Determine the [x, y] coordinate at the center of the cell enclosing the given text.  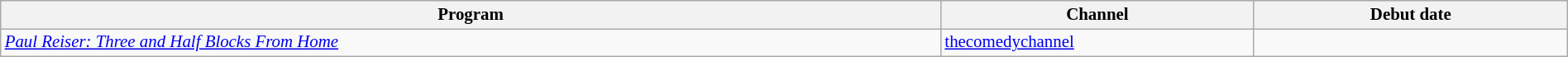
Paul Reiser: Three and Half Blocks From Home [471, 42]
thecomedychannel [1097, 42]
Debut date [1411, 15]
Channel [1097, 15]
Program [471, 15]
